Output the [X, Y] coordinate of the center of the cell containing the given text.  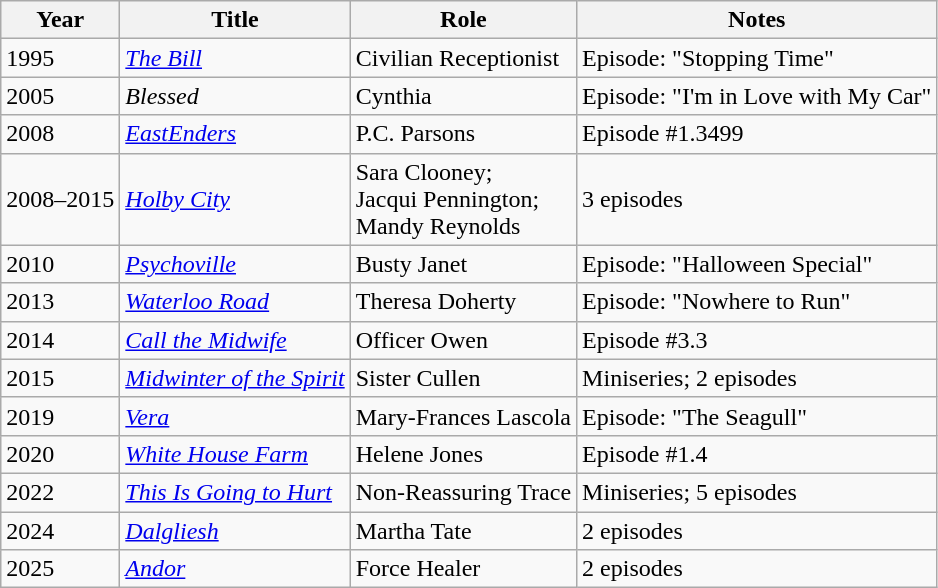
The Bill [235, 58]
Blessed [235, 96]
Episode: "Nowhere to Run" [757, 302]
Miniseries; 2 episodes [757, 378]
EastEnders [235, 134]
Force Healer [463, 569]
Busty Janet [463, 264]
Midwinter of the Spirit [235, 378]
Episode: "I'm in Love with My Car" [757, 96]
Waterloo Road [235, 302]
1995 [60, 58]
Role [463, 20]
Episode #3.3 [757, 340]
P.C. Parsons [463, 134]
Theresa Doherty [463, 302]
2010 [60, 264]
2013 [60, 302]
Helene Jones [463, 454]
Call the Midwife [235, 340]
Sara Clooney;Jacqui Pennington;Mandy Reynolds [463, 199]
2024 [60, 531]
2022 [60, 492]
2015 [60, 378]
2020 [60, 454]
Officer Owen [463, 340]
Civilian Receptionist [463, 58]
Mary-Frances Lascola [463, 416]
2025 [60, 569]
2014 [60, 340]
This Is Going to Hurt [235, 492]
Title [235, 20]
2008–2015 [60, 199]
Non-Reassuring Trace [463, 492]
White House Farm [235, 454]
Year [60, 20]
Martha Tate [463, 531]
Psychoville [235, 264]
Andor [235, 569]
Miniseries; 5 episodes [757, 492]
Episode #1.3499 [757, 134]
2019 [60, 416]
2008 [60, 134]
Episode: "Stopping Time" [757, 58]
Sister Cullen [463, 378]
Episode: "The Seagull" [757, 416]
Episode: "Halloween Special" [757, 264]
Dalgliesh [235, 531]
Episode #1.4 [757, 454]
2005 [60, 96]
Vera [235, 416]
3 episodes [757, 199]
Notes [757, 20]
Holby City [235, 199]
Cynthia [463, 96]
